Locate the cell with the specified text and output its (x, y) center coordinate. 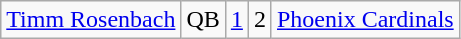
Timm Rosenbach (91, 20)
1 (236, 20)
Phoenix Cardinals (365, 20)
QB (203, 20)
2 (260, 20)
